Return [X, Y] of the center of cell containing provided text 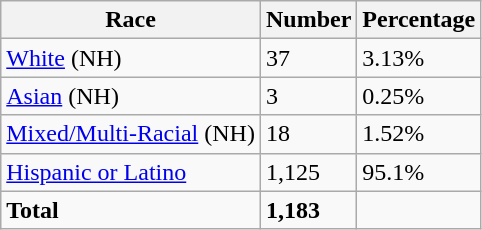
3.13% [419, 58]
95.1% [419, 172]
3 [308, 96]
White (NH) [131, 58]
Total [131, 210]
0.25% [419, 96]
Race [131, 20]
1,125 [308, 172]
Number [308, 20]
Asian (NH) [131, 96]
1,183 [308, 210]
Hispanic or Latino [131, 172]
Mixed/Multi-Racial (NH) [131, 134]
18 [308, 134]
37 [308, 58]
1.52% [419, 134]
Percentage [419, 20]
